Extract the [x, y] coordinate from the center of the cell holding the provided text.  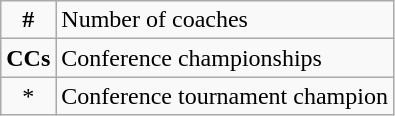
Conference championships [225, 58]
Number of coaches [225, 20]
Conference tournament champion [225, 96]
# [28, 20]
CCs [28, 58]
* [28, 96]
